Find where the given text appears and provide that cell's center as (X, Y) coordinate. 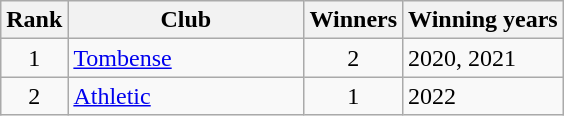
Tombense (186, 58)
2022 (484, 96)
Athletic (186, 96)
Rank (34, 20)
Winning years (484, 20)
2020, 2021 (484, 58)
Winners (354, 20)
Club (186, 20)
